Return (x, y) of the center of cell containing provided text 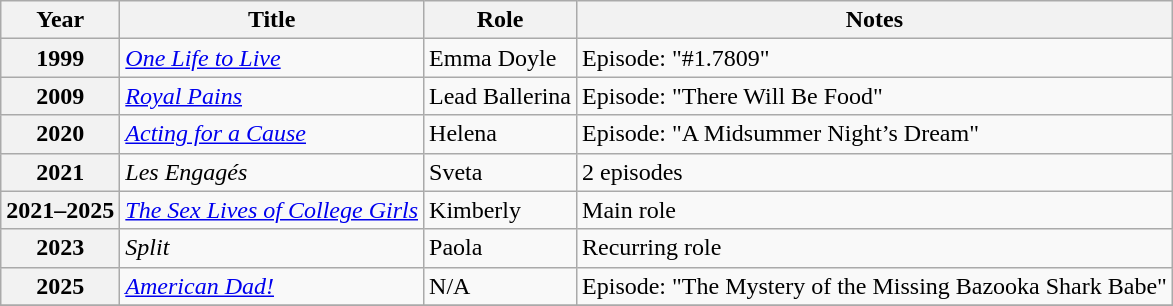
One Life to Live (272, 58)
American Dad! (272, 286)
2021 (60, 172)
Acting for a Cause (272, 134)
Kimberly (500, 210)
Recurring role (875, 248)
Royal Pains (272, 96)
2021–2025 (60, 210)
Role (500, 20)
Episode: "A Midsummer Night’s Dream" (875, 134)
2025 (60, 286)
2023 (60, 248)
Lead Ballerina (500, 96)
Main role (875, 210)
1999 (60, 58)
The Sex Lives of College Girls (272, 210)
2 episodes (875, 172)
Emma Doyle (500, 58)
Les Engagés (272, 172)
N/A (500, 286)
Notes (875, 20)
Episode: "#1.7809" (875, 58)
Year (60, 20)
Paola (500, 248)
Split (272, 248)
Episode: "There Will Be Food" (875, 96)
Title (272, 20)
2020 (60, 134)
Episode: "The Mystery of the Missing Bazooka Shark Babe" (875, 286)
Helena (500, 134)
2009 (60, 96)
Sveta (500, 172)
